From the cell containing the given text, extract its center point as [X, Y] coordinate. 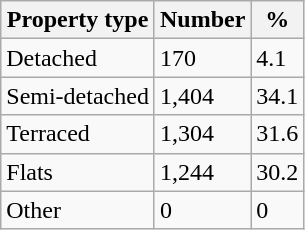
1,404 [202, 96]
1,244 [202, 172]
31.6 [278, 134]
30.2 [278, 172]
Property type [78, 20]
34.1 [278, 96]
Terraced [78, 134]
% [278, 20]
Number [202, 20]
Semi-detached [78, 96]
Other [78, 210]
1,304 [202, 134]
Flats [78, 172]
170 [202, 58]
Detached [78, 58]
4.1 [278, 58]
